For the text-containing cell, return its midpoint in (X, Y) coordinate format. 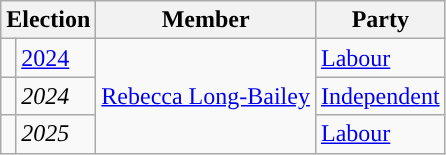
2025 (56, 134)
Election (48, 20)
Party (380, 20)
Member (206, 20)
Rebecca Long-Bailey (206, 96)
Independent (380, 96)
